Output the [X, Y] coordinate of the center of the cell containing the given text.  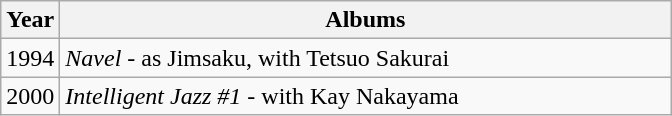
2000 [30, 96]
Navel - as Jimsaku, with Tetsuo Sakurai [366, 58]
Intelligent Jazz #1 - with Kay Nakayama [366, 96]
1994 [30, 58]
Year [30, 20]
Albums [366, 20]
